Extract the (x, y) coordinate from the center of the cell holding the provided text.  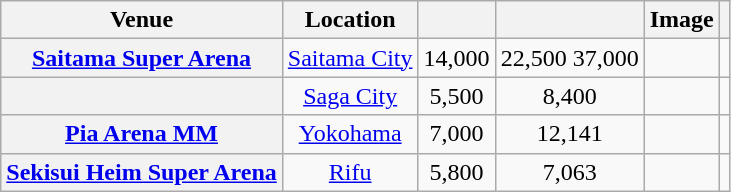
Venue (142, 20)
Saga City (350, 96)
12,141 (570, 134)
Pia Arena MM (142, 134)
5,500 (456, 96)
Rifu (350, 172)
8,400 (570, 96)
7,000 (456, 134)
14,000 (456, 58)
7,063 (570, 172)
Saitama City (350, 58)
Sekisui Heim Super Arena (142, 172)
Yokohama (350, 134)
22,500 37,000 (570, 58)
5,800 (456, 172)
Location (350, 20)
Saitama Super Arena (142, 58)
Image (682, 20)
